Pinpoint the cell where the given text exists, returning its [x, y] midpoint coordinate. 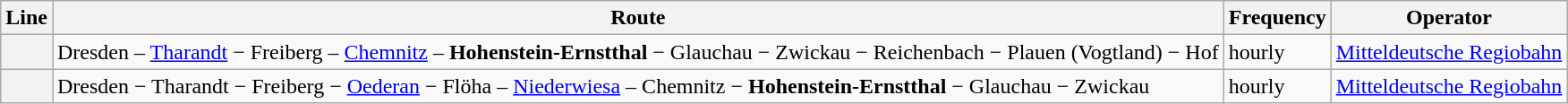
Operator [1449, 18]
Frequency [1277, 18]
Route [637, 18]
Dresden – Tharandt − Freiberg – Chemnitz – Hohenstein-Ernstthal − Glauchau − Zwickau − Reichenbach − Plauen (Vogtland) − Hof [637, 52]
Line [27, 18]
Dresden − Tharandt − Freiberg − Oederan − Flöha – Niederwiesa – Chemnitz − Hohenstein-Ernstthal − Glauchau − Zwickau [637, 86]
